Return the [x, y] coordinate for the center point of the cell that contains the specified text.  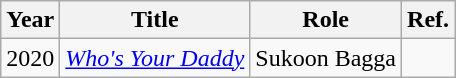
Year [30, 20]
Sukoon Bagga [326, 58]
Who's Your Daddy [155, 58]
2020 [30, 58]
Role [326, 20]
Ref. [428, 20]
Title [155, 20]
